Determine the (X, Y) coordinate at the center of the cell enclosing the given text.  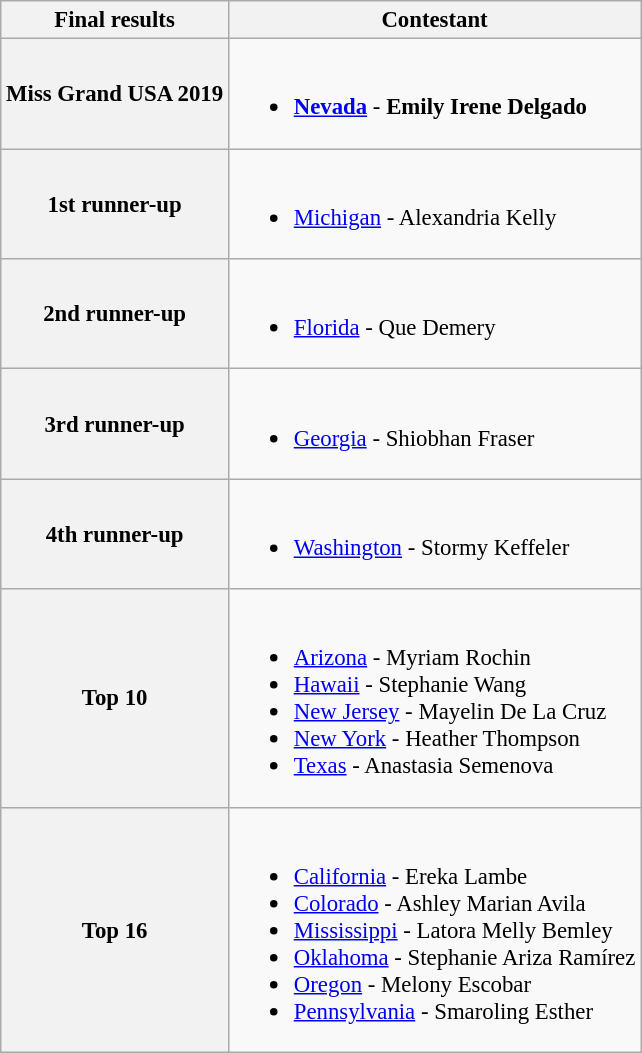
Contestant (434, 20)
Georgia - Shiobhan Fraser (434, 424)
1st runner-up (115, 204)
Top 10 (115, 698)
Florida - Que Demery (434, 314)
Miss Grand USA 2019 (115, 94)
Final results (115, 20)
4th runner-up (115, 534)
Michigan - Alexandria Kelly (434, 204)
Top 16 (115, 930)
Arizona - Myriam RochinHawaii - Stephanie WangNew Jersey - Mayelin De La CruzNew York - Heather ThompsonTexas - Anastasia Semenova (434, 698)
2nd runner-up (115, 314)
Nevada - Emily Irene Delgado (434, 94)
Washington - Stormy Keffeler (434, 534)
3rd runner-up (115, 424)
